Scan for the cell matching the given text and deliver its [X, Y] coordinate at center. 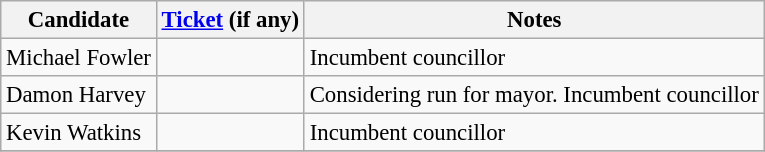
Candidate [78, 20]
Ticket (if any) [230, 20]
Notes [534, 20]
Considering run for mayor. Incumbent councillor [534, 95]
Michael Fowler [78, 58]
Damon Harvey [78, 95]
Kevin Watkins [78, 133]
